Scan for the cell matching the given text and deliver its (x, y) coordinate at center. 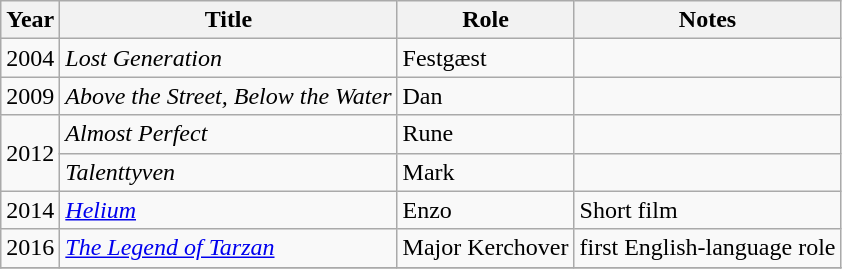
2009 (30, 96)
2016 (30, 248)
Dan (486, 96)
Enzo (486, 210)
Major Kerchover (486, 248)
Festgæst (486, 58)
Short film (708, 210)
Role (486, 20)
The Legend of Tarzan (228, 248)
first English-language role (708, 248)
Almost Perfect (228, 134)
Helium (228, 210)
2004 (30, 58)
Year (30, 20)
Lost Generation (228, 58)
2012 (30, 153)
2014 (30, 210)
Talenttyven (228, 172)
Mark (486, 172)
Rune (486, 134)
Title (228, 20)
Notes (708, 20)
Above the Street, Below the Water (228, 96)
